Determine the [x, y] coordinate at the center of the cell enclosing the given text.  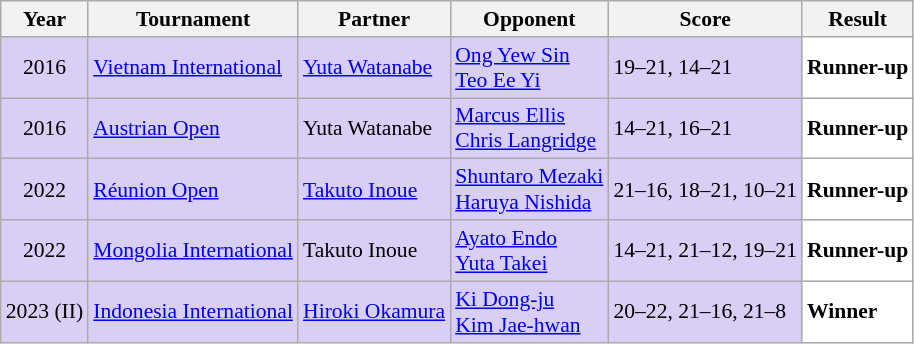
Indonesia International [193, 312]
Ayato Endo Yuta Takei [529, 250]
Winner [858, 312]
Hiroki Okamura [374, 312]
14–21, 21–12, 19–21 [705, 250]
Tournament [193, 19]
Score [705, 19]
Vietnam International [193, 68]
Réunion Open [193, 190]
14–21, 16–21 [705, 128]
19–21, 14–21 [705, 68]
Shuntaro Mezaki Haruya Nishida [529, 190]
Ki Dong-ju Kim Jae-hwan [529, 312]
Marcus Ellis Chris Langridge [529, 128]
20–22, 21–16, 21–8 [705, 312]
2023 (II) [44, 312]
Austrian Open [193, 128]
Ong Yew Sin Teo Ee Yi [529, 68]
Mongolia International [193, 250]
21–16, 18–21, 10–21 [705, 190]
Opponent [529, 19]
Year [44, 19]
Partner [374, 19]
Result [858, 19]
